Extract the [X, Y] coordinate from the center of the cell holding the provided text.  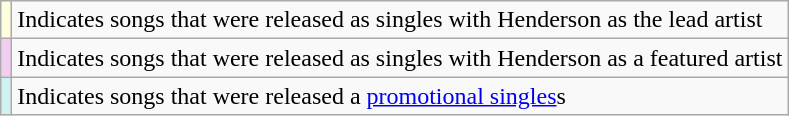
Indicates songs that were released a promotional singless [400, 96]
Indicates songs that were released as singles with Henderson as the lead artist [400, 20]
Indicates songs that were released as singles with Henderson as a featured artist [400, 58]
